Extract the [X, Y] coordinate from the center of the cell holding the provided text.  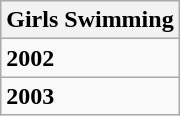
2003 [90, 96]
2002 [90, 58]
Girls Swimming [90, 20]
